Pinpoint the cell where the given text exists, returning its (x, y) midpoint coordinate. 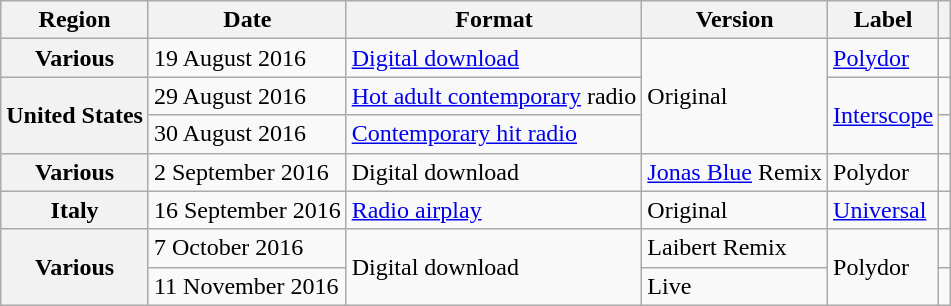
Format (494, 20)
Contemporary hit radio (494, 134)
11 November 2016 (247, 286)
United States (75, 115)
Version (735, 20)
19 August 2016 (247, 58)
Radio airplay (494, 210)
Region (75, 20)
30 August 2016 (247, 134)
Interscope (884, 115)
16 September 2016 (247, 210)
Italy (75, 210)
Live (735, 286)
29 August 2016 (247, 96)
2 September 2016 (247, 172)
Laibert Remix (735, 248)
7 October 2016 (247, 248)
Universal (884, 210)
Hot adult contemporary radio (494, 96)
Date (247, 20)
Label (884, 20)
Jonas Blue Remix (735, 172)
